Detect which cell encompasses the target text, then output its (x, y) center coordinate. 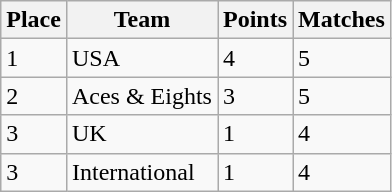
Points (256, 20)
International (142, 172)
USA (142, 58)
Team (142, 20)
UK (142, 134)
Aces & Eights (142, 96)
Matches (342, 20)
Place (34, 20)
2 (34, 96)
